From the cell containing the given text, extract its center point as (X, Y) coordinate. 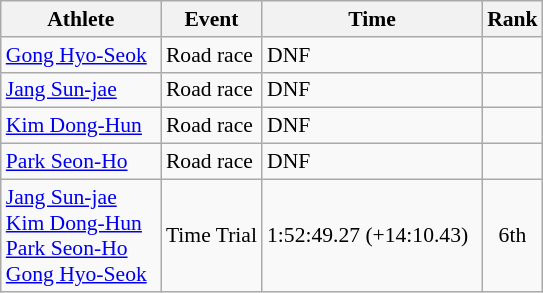
Kim Dong-Hun (81, 126)
Jang Sun-jae (81, 90)
1:52:49.27 (+14:10.43) (372, 235)
Rank (512, 19)
Jang Sun-jaeKim Dong-HunPark Seon-HoGong Hyo-Seok (81, 235)
Time Trial (212, 235)
Time (372, 19)
Athlete (81, 19)
6th (512, 235)
Park Seon-Ho (81, 162)
Gong Hyo-Seok (81, 55)
Event (212, 19)
